Locate the cell with the specified text and output its [X, Y] center coordinate. 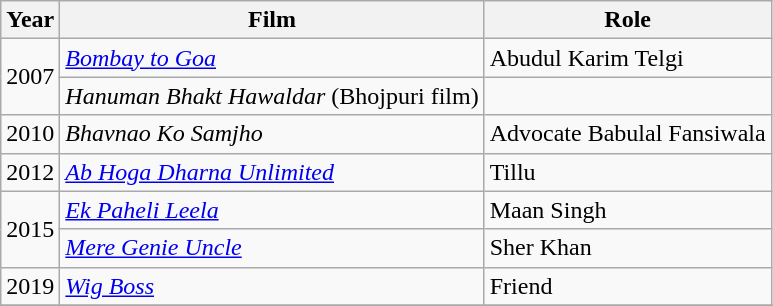
Ek Paheli Leela [272, 210]
Maan Singh [628, 210]
Abudul Karim Telgi [628, 58]
2012 [30, 172]
Tillu [628, 172]
Year [30, 20]
Mere Genie Uncle [272, 248]
Role [628, 20]
2015 [30, 229]
Sher Khan [628, 248]
Wig Boss [272, 286]
2019 [30, 286]
Advocate Babulal Fansiwala [628, 134]
2010 [30, 134]
Friend [628, 286]
Ab Hoga Dharna Unlimited [272, 172]
Bombay to Goa [272, 58]
Bhavnao Ko Samjho [272, 134]
Hanuman Bhakt Hawaldar (Bhojpuri film) [272, 96]
2007 [30, 77]
Film [272, 20]
